Scan for the cell matching the given text and deliver its (X, Y) coordinate at center. 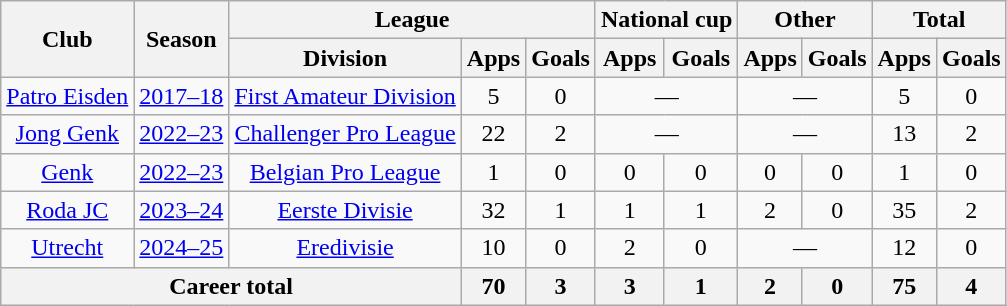
32 (493, 210)
35 (904, 210)
Belgian Pro League (345, 172)
2023–24 (182, 210)
Challenger Pro League (345, 134)
Utrecht (68, 248)
Eerste Divisie (345, 210)
Patro Eisden (68, 96)
Roda JC (68, 210)
Genk (68, 172)
Season (182, 39)
2024–25 (182, 248)
70 (493, 286)
22 (493, 134)
Club (68, 39)
4 (971, 286)
Career total (232, 286)
Division (345, 58)
League (412, 20)
National cup (666, 20)
75 (904, 286)
Jong Genk (68, 134)
Total (939, 20)
Eredivisie (345, 248)
2017–18 (182, 96)
10 (493, 248)
13 (904, 134)
First Amateur Division (345, 96)
Other (805, 20)
12 (904, 248)
